Return the [X, Y] coordinate for the center point of the cell that contains the specified text.  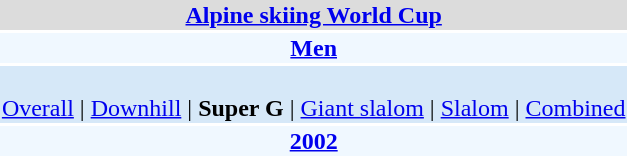
Men [314, 48]
Overall | Downhill | Super G | Giant slalom | Slalom | Combined [314, 94]
2002 [314, 141]
Alpine skiing World Cup [314, 15]
